Output the (X, Y) coordinate of the center of the cell containing the given text.  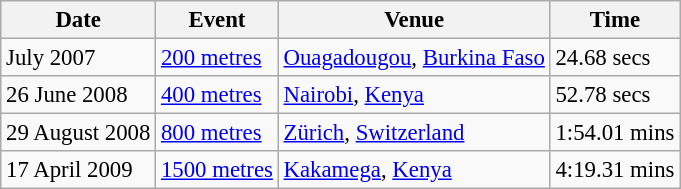
Time (615, 20)
800 metres (218, 133)
Nairobi, Kenya (414, 95)
1:54.01 mins (615, 133)
Ouagadougou, Burkina Faso (414, 58)
Date (78, 20)
Zürich, Switzerland (414, 133)
Event (218, 20)
17 April 2009 (78, 170)
26 June 2008 (78, 95)
29 August 2008 (78, 133)
1500 metres (218, 170)
52.78 secs (615, 95)
4:19.31 mins (615, 170)
24.68 secs (615, 58)
Kakamega, Kenya (414, 170)
200 metres (218, 58)
400 metres (218, 95)
July 2007 (78, 58)
Venue (414, 20)
